Locate the cell with the specified text and output its (x, y) center coordinate. 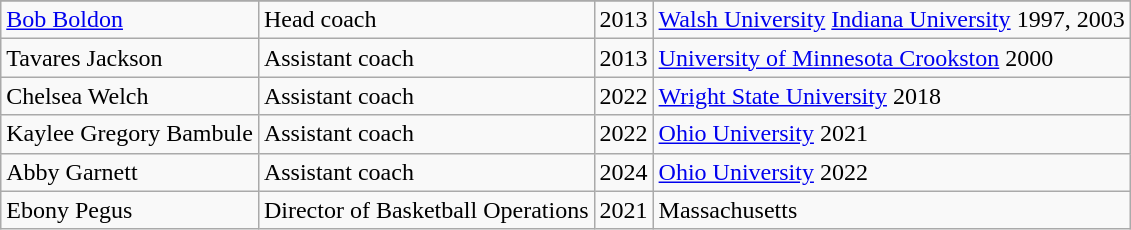
Director of Basketball Operations (426, 210)
Tavares Jackson (130, 58)
Massachusetts (892, 210)
Ohio University 2021 (892, 134)
Chelsea Welch (130, 96)
Ebony Pegus (130, 210)
Abby Garnett (130, 172)
Bob Boldon (130, 20)
University of Minnesota Crookston 2000 (892, 58)
2024 (624, 172)
Ohio University 2022 (892, 172)
Head coach (426, 20)
Walsh University Indiana University 1997, 2003 (892, 20)
2021 (624, 210)
Kaylee Gregory Bambule (130, 134)
Wright State University 2018 (892, 96)
